Capture the cell that displays the provided text and extract its [x, y] central coordinate. 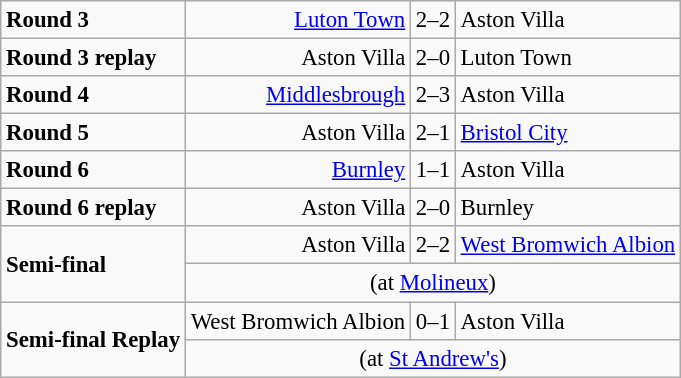
(at St Andrew's) [432, 358]
0–1 [434, 321]
Semi-final Replay [94, 340]
2–3 [434, 95]
Round 4 [94, 95]
Semi-final [94, 264]
Middlesbrough [298, 95]
Round 3 replay [94, 58]
(at Molineux) [432, 283]
Round 3 [94, 20]
Bristol City [568, 133]
Round 6 replay [94, 208]
2–1 [434, 133]
Round 5 [94, 133]
1–1 [434, 170]
Round 6 [94, 170]
